Return the [X, Y] coordinate for the center point of the cell that contains the specified text.  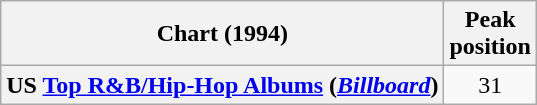
Chart (1994) [222, 34]
31 [490, 85]
Peak position [490, 34]
US Top R&B/Hip-Hop Albums (Billboard) [222, 85]
